Find where the given text appears and provide that cell's center as [x, y] coordinate. 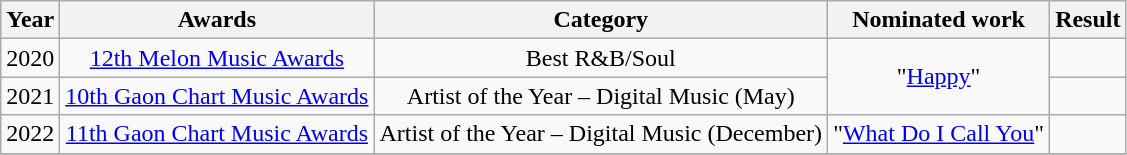
Artist of the Year – Digital Music (May) [601, 96]
2020 [30, 58]
Artist of the Year – Digital Music (December) [601, 134]
2021 [30, 96]
10th Gaon Chart Music Awards [217, 96]
"What Do I Call You" [939, 134]
Nominated work [939, 20]
2022 [30, 134]
Best R&B/Soul [601, 58]
Awards [217, 20]
Result [1088, 20]
11th Gaon Chart Music Awards [217, 134]
Category [601, 20]
Year [30, 20]
12th Melon Music Awards [217, 58]
"Happy" [939, 77]
